Return the [x, y] coordinate for the center point of the cell that contains the specified text.  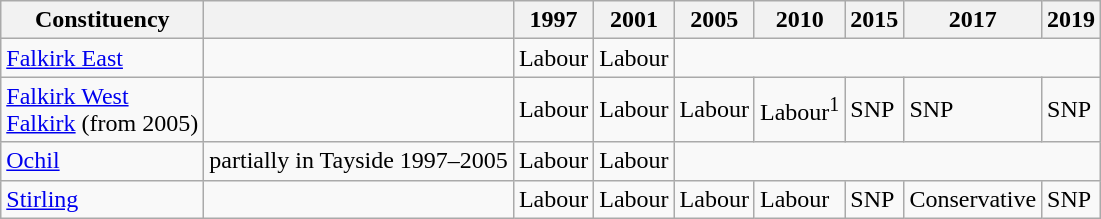
Stirling [102, 199]
Constituency [102, 20]
2001 [634, 20]
2017 [973, 20]
Conservative [973, 199]
Labour1 [799, 110]
Ochil [102, 161]
1997 [553, 20]
partially in Tayside 1997–2005 [359, 161]
2010 [799, 20]
Falkirk East [102, 58]
2019 [1072, 20]
2005 [714, 20]
Falkirk WestFalkirk (from 2005) [102, 110]
2015 [874, 20]
